Capture the cell that displays the provided text and extract its [X, Y] central coordinate. 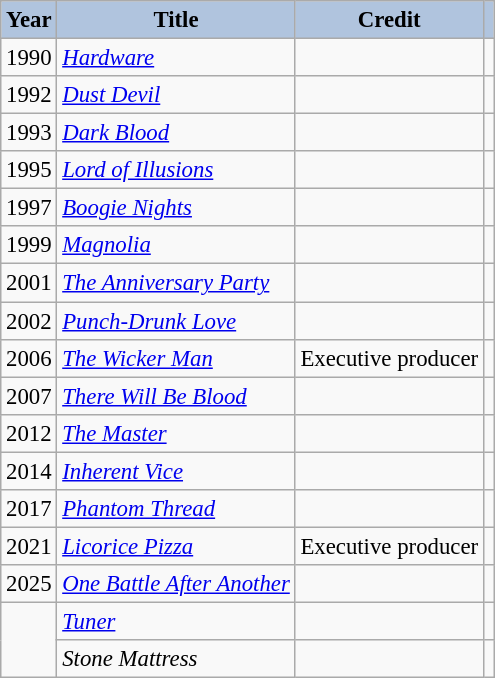
1997 [29, 208]
The Wicker Man [176, 358]
Magnolia [176, 245]
Credit [389, 20]
The Anniversary Party [176, 283]
1995 [29, 170]
Boogie Nights [176, 208]
2001 [29, 283]
2012 [29, 433]
2007 [29, 396]
Tuner [176, 621]
Licorice Pizza [176, 546]
2025 [29, 584]
There Will Be Blood [176, 396]
The Master [176, 433]
Hardware [176, 58]
Year [29, 20]
2017 [29, 509]
2002 [29, 321]
1990 [29, 58]
Inherent Vice [176, 471]
Phantom Thread [176, 509]
One Battle After Another [176, 584]
2021 [29, 546]
2014 [29, 471]
1993 [29, 133]
Punch-Drunk Love [176, 321]
2006 [29, 358]
Dark Blood [176, 133]
Stone Mattress [176, 659]
Title [176, 20]
Lord of Illusions [176, 170]
1992 [29, 95]
Dust Devil [176, 95]
1999 [29, 245]
